Pinpoint the cell where the given text exists, returning its (x, y) midpoint coordinate. 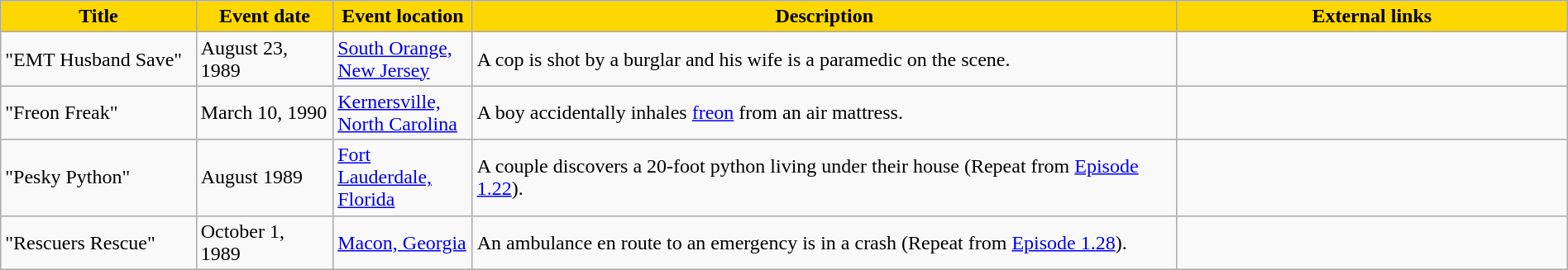
A boy accidentally inhales freon from an air mattress. (824, 112)
"EMT Husband Save" (98, 59)
Event date (265, 17)
"Freon Freak" (98, 112)
Macon, Georgia (404, 243)
A cop is shot by a burglar and his wife is a paramedic on the scene. (824, 59)
Description (824, 17)
August 1989 (265, 178)
August 23, 1989 (265, 59)
An ambulance en route to an emergency is in a crash (Repeat from Episode 1.28). (824, 243)
Fort Lauderdale, Florida (404, 178)
External links (1371, 17)
Title (98, 17)
"Pesky Python" (98, 178)
Event location (404, 17)
A couple discovers a 20-foot python living under their house (Repeat from Episode 1.22). (824, 178)
South Orange, New Jersey (404, 59)
Kernersville, North Carolina (404, 112)
"Rescuers Rescue" (98, 243)
October 1, 1989 (265, 243)
March 10, 1990 (265, 112)
